Return the [x, y] coordinate for the center point of the cell that contains the specified text.  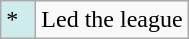
* [18, 20]
Led the league [112, 20]
